Provide the [X, Y] coordinate of the cell's center where the given text is located.  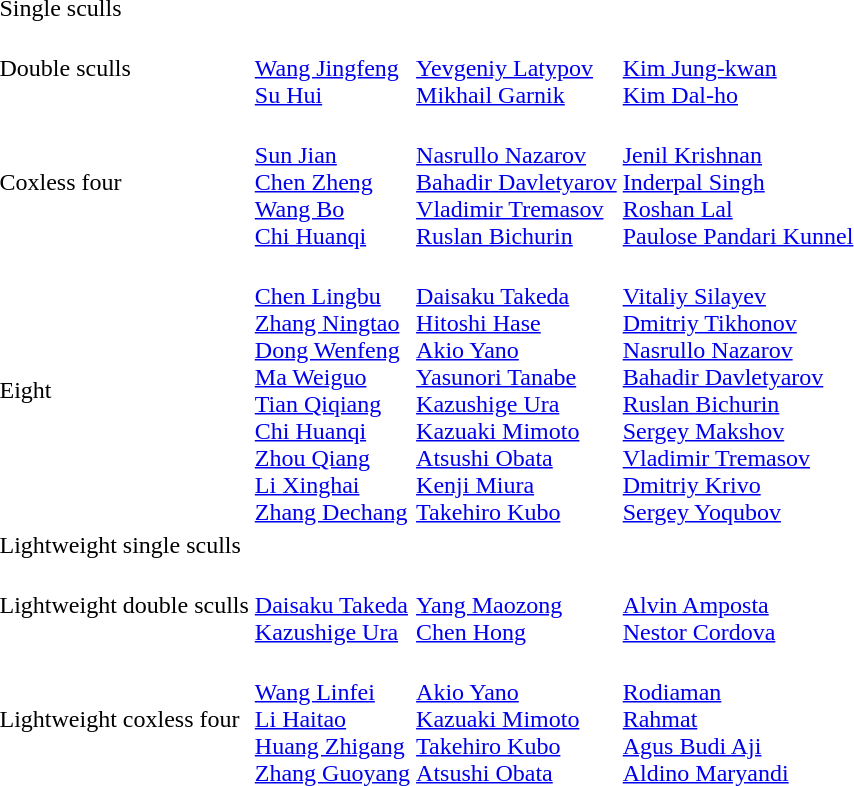
Nasrullo NazarovBahadir DavletyarovVladimir TremasovRuslan Bichurin [517, 182]
Chen LingbuZhang NingtaoDong WenfengMa WeiguoTian QiqiangChi HuanqiZhou QiangLi XinghaiZhang Dechang [332, 390]
Yevgeniy LatypovMikhail Garnik [517, 68]
Daisaku TakedaKazushige Ura [332, 605]
Wang JingfengSu Hui [332, 68]
Sun JianChen ZhengWang BoChi Huanqi [332, 182]
Yang MaozongChen Hong [517, 605]
Daisaku TakedaHitoshi HaseAkio YanoYasunori TanabeKazushige UraKazuaki MimotoAtsushi ObataKenji MiuraTakehiro Kubo [517, 390]
